Scan for the cell matching the given text and deliver its [x, y] coordinate at center. 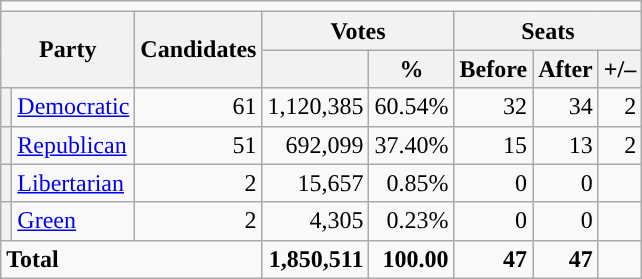
0.23% [412, 221]
51 [198, 145]
60.54% [412, 107]
34 [566, 107]
Candidates [198, 50]
+/– [620, 69]
1,120,385 [316, 107]
692,099 [316, 145]
1,850,511 [316, 259]
Green [74, 221]
Party [68, 50]
15 [494, 145]
15,657 [316, 183]
After [566, 69]
13 [566, 145]
Before [494, 69]
0.85% [412, 183]
Votes [358, 31]
100.00 [412, 259]
Republican [74, 145]
Total [132, 259]
4,305 [316, 221]
61 [198, 107]
Libertarian [74, 183]
37.40% [412, 145]
% [412, 69]
32 [494, 107]
Seats [548, 31]
Democratic [74, 107]
